Locate the cell with the specified text and output its (X, Y) center coordinate. 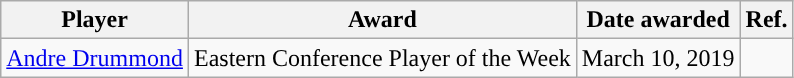
Player (95, 20)
Eastern Conference Player of the Week (382, 58)
Date awarded (658, 20)
Andre Drummond (95, 58)
March 10, 2019 (658, 58)
Award (382, 20)
Ref. (766, 20)
